Detect which cell encompasses the target text, then output its (X, Y) center coordinate. 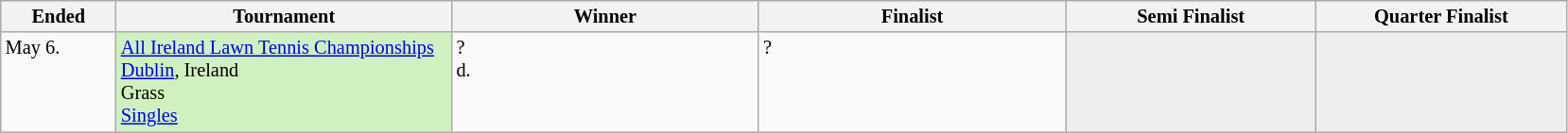
Tournament (284, 16)
? (912, 82)
?d. (605, 82)
Ended (59, 16)
Semi Finalist (1192, 16)
Winner (605, 16)
Finalist (912, 16)
May 6. (59, 82)
All Ireland Lawn Tennis ChampionshipsDublin, IrelandGrassSingles (284, 82)
Quarter Finalist (1441, 16)
